Return the (X, Y) coordinate for the center point of the cell that contains the specified text.  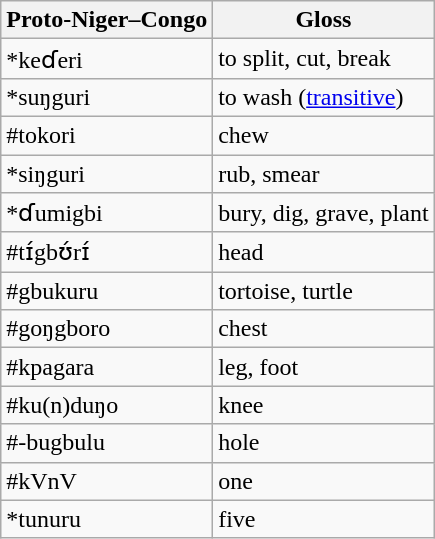
#-bugbulu (107, 443)
head (324, 252)
#goŋgboro (107, 329)
#tokori (107, 135)
knee (324, 405)
rub, smear (324, 173)
*suŋguri (107, 97)
*siŋguri (107, 173)
to wash (transitive) (324, 97)
#kpagara (107, 367)
five (324, 519)
tortoise, turtle (324, 291)
bury, dig, grave, plant (324, 213)
to split, cut, break (324, 59)
*ɗumigbi (107, 213)
chest (324, 329)
*tunuru (107, 519)
leg, foot (324, 367)
hole (324, 443)
#kVnV (107, 481)
#ku(n)duŋo (107, 405)
#tɪ́gbʊ́rɪ́ (107, 252)
#gbukuru (107, 291)
chew (324, 135)
*keɗeri (107, 59)
Proto-Niger–Congo (107, 20)
one (324, 481)
Gloss (324, 20)
